Search for the cell housing the specified text and yield its [x, y] center coordinate. 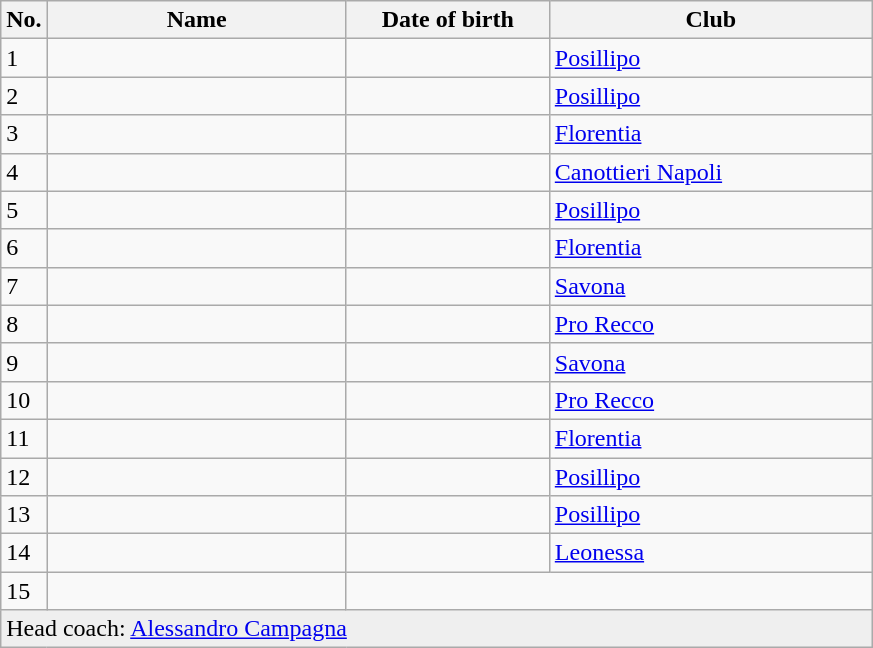
2 [24, 96]
10 [24, 400]
Name [196, 20]
7 [24, 286]
14 [24, 553]
Canottieri Napoli [710, 172]
12 [24, 477]
6 [24, 248]
Head coach: Alessandro Campagna [437, 629]
3 [24, 134]
1 [24, 58]
9 [24, 362]
Leonessa [710, 553]
11 [24, 438]
No. [24, 20]
Club [710, 20]
13 [24, 515]
8 [24, 324]
4 [24, 172]
Date of birth [448, 20]
15 [24, 591]
5 [24, 210]
